Extract the (X, Y) coordinate from the center of the cell holding the provided text.  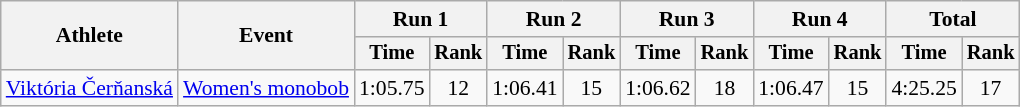
Event (266, 36)
12 (458, 88)
Run 3 (686, 19)
Women's monobob (266, 88)
Viktória Čerňanská (90, 88)
Athlete (90, 36)
1:06.62 (658, 88)
1:05.75 (392, 88)
Run 2 (554, 19)
1:06.41 (524, 88)
4:25.25 (924, 88)
Total (952, 19)
18 (725, 88)
Run 4 (820, 19)
17 (991, 88)
Run 1 (420, 19)
1:06.47 (790, 88)
